Output the [x, y] coordinate of the center of the cell containing the given text.  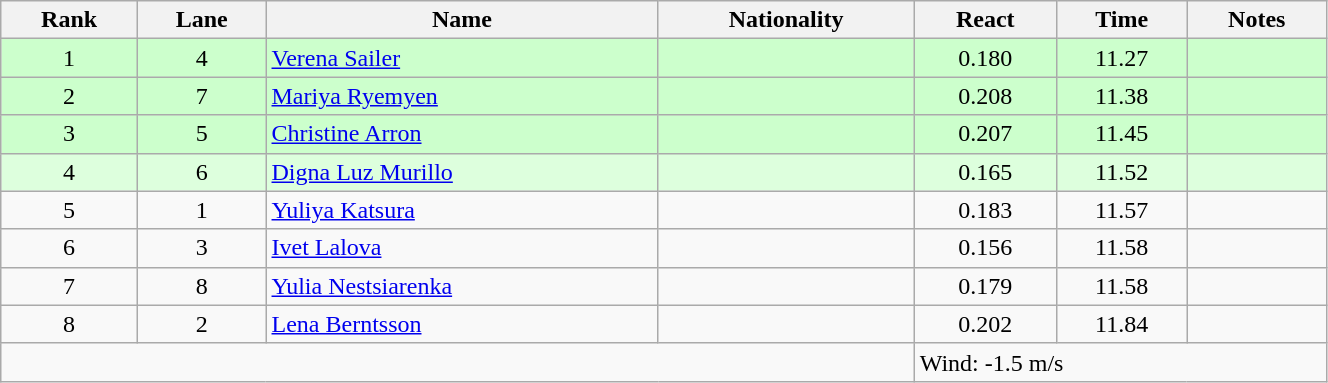
Lena Berntsson [462, 324]
Verena Sailer [462, 58]
Rank [70, 20]
0.180 [985, 58]
0.207 [985, 134]
11.27 [1122, 58]
Lane [202, 20]
Notes [1256, 20]
Time [1122, 20]
React [985, 20]
0.156 [985, 248]
11.45 [1122, 134]
0.165 [985, 172]
11.57 [1122, 210]
Nationality [786, 20]
0.179 [985, 286]
Christine Arron [462, 134]
Wind: -1.5 m/s [1120, 362]
Digna Luz Murillo [462, 172]
Yulia Nestsiarenka [462, 286]
0.208 [985, 96]
11.52 [1122, 172]
Name [462, 20]
11.38 [1122, 96]
Ivet Lalova [462, 248]
Mariya Ryemyen [462, 96]
Yuliya Katsura [462, 210]
0.202 [985, 324]
11.84 [1122, 324]
0.183 [985, 210]
